Find where the given text appears and provide that cell's center as [X, Y] coordinate. 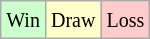
Draw [72, 20]
Win [24, 20]
Loss [126, 20]
